Find where the given text appears and provide that cell's center as (X, Y) coordinate. 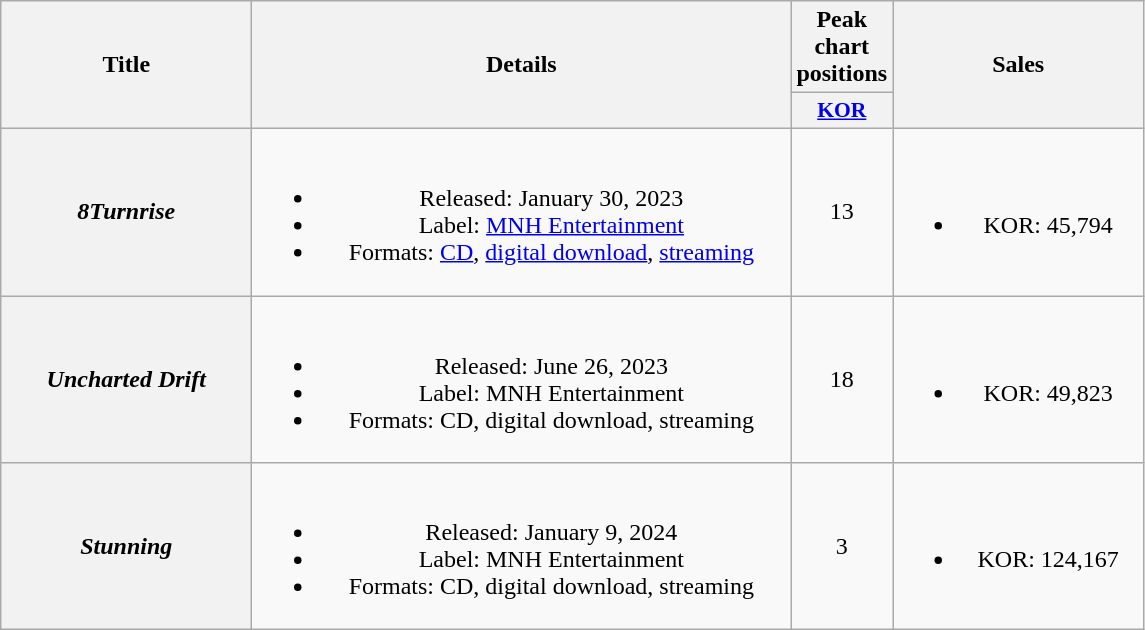
Peak chart positions (842, 47)
Title (126, 65)
KOR (842, 111)
3 (842, 546)
Stunning (126, 546)
18 (842, 380)
KOR: 124,167 (1018, 546)
Sales (1018, 65)
Released: January 9, 2024Label: MNH EntertainmentFormats: CD, digital download, streaming (522, 546)
13 (842, 212)
Details (522, 65)
Uncharted Drift (126, 380)
Released: June 26, 2023Label: MNH EntertainmentFormats: CD, digital download, streaming (522, 380)
8Turnrise (126, 212)
KOR: 45,794 (1018, 212)
KOR: 49,823 (1018, 380)
Released: January 30, 2023Label: MNH EntertainmentFormats: CD, digital download, streaming (522, 212)
